Return [X, Y] of the center of cell containing provided text 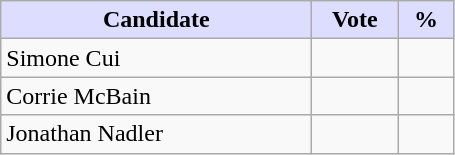
Vote [355, 20]
% [426, 20]
Jonathan Nadler [156, 134]
Candidate [156, 20]
Corrie McBain [156, 96]
Simone Cui [156, 58]
